For the text-containing cell, return its midpoint in [x, y] coordinate format. 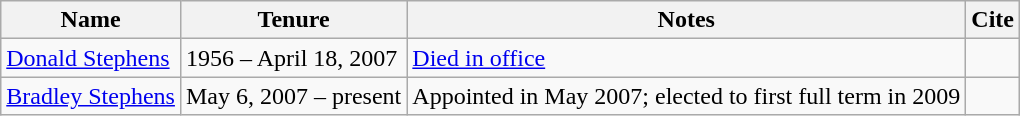
Tenure [293, 20]
Notes [686, 20]
Name [91, 20]
Donald Stephens [91, 58]
Appointed in May 2007; elected to first full term in 2009 [686, 96]
Died in office [686, 58]
Bradley Stephens [91, 96]
Cite [993, 20]
1956 – April 18, 2007 [293, 58]
May 6, 2007 – present [293, 96]
